Pinpoint the cell where the given text exists, returning its (X, Y) midpoint coordinate. 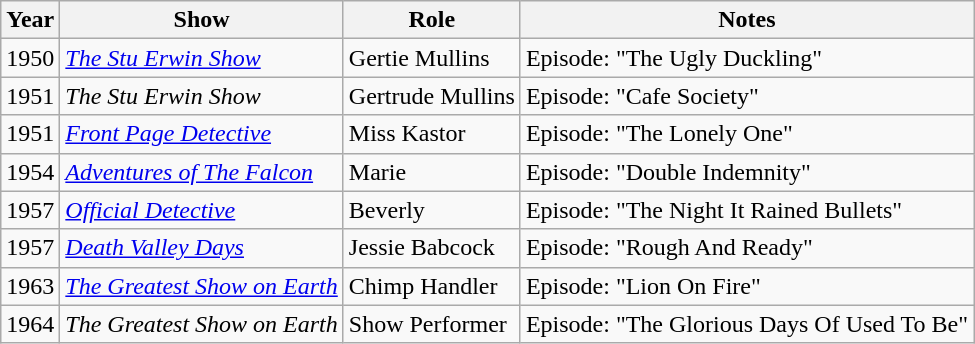
Jessie Babcock (432, 248)
Miss Kastor (432, 134)
Beverly (432, 210)
Episode: "Rough And Ready" (746, 248)
1963 (30, 286)
Year (30, 20)
Episode: "The Night It Rained Bullets" (746, 210)
Episode: "Lion On Fire" (746, 286)
Episode: "Cafe Society" (746, 96)
1964 (30, 324)
1954 (30, 172)
Adventures of The Falcon (202, 172)
Gertie Mullins (432, 58)
Notes (746, 20)
Official Detective (202, 210)
Role (432, 20)
Front Page Detective (202, 134)
Gertrude Mullins (432, 96)
Marie (432, 172)
Death Valley Days (202, 248)
Show Performer (432, 324)
Show (202, 20)
1950 (30, 58)
Episode: "The Lonely One" (746, 134)
Episode: "The Ugly Duckling" (746, 58)
Episode: "Double Indemnity" (746, 172)
Chimp Handler (432, 286)
Episode: "The Glorious Days Of Used To Be" (746, 324)
